Identify which cell holds the provided text, then report its (X, Y) central coordinate. 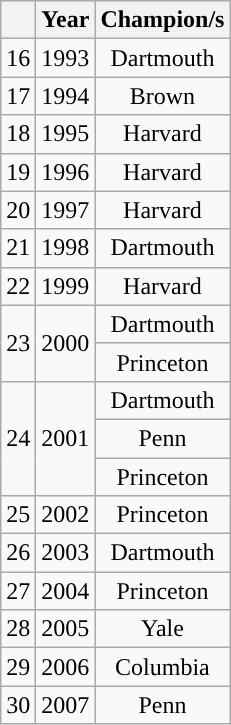
28 (18, 629)
Year (66, 20)
29 (18, 667)
Yale (162, 629)
27 (18, 591)
1996 (66, 172)
25 (18, 515)
16 (18, 58)
2007 (66, 705)
1993 (66, 58)
1999 (66, 286)
18 (18, 134)
1994 (66, 96)
2000 (66, 343)
23 (18, 343)
24 (18, 438)
21 (18, 248)
2003 (66, 553)
1998 (66, 248)
1997 (66, 210)
Brown (162, 96)
26 (18, 553)
2002 (66, 515)
17 (18, 96)
1995 (66, 134)
20 (18, 210)
22 (18, 286)
30 (18, 705)
19 (18, 172)
2001 (66, 438)
2006 (66, 667)
Champion/s (162, 20)
Columbia (162, 667)
2005 (66, 629)
2004 (66, 591)
